Pinpoint the cell where the given text exists, returning its [x, y] midpoint coordinate. 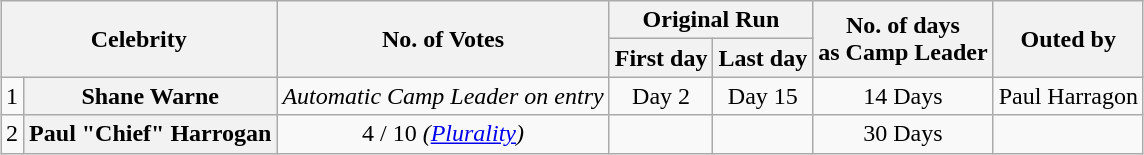
Day 2 [661, 96]
14 Days [903, 96]
Shane Warne [150, 96]
Outed by [1068, 39]
Paul "Chief" Harrogan [150, 134]
Celebrity [139, 39]
30 Days [903, 134]
Paul Harragon [1068, 96]
4 / 10 (Plurality) [443, 134]
No. of Votes [443, 39]
Original Run [710, 20]
No. of daysas Camp Leader [903, 39]
First day [661, 58]
Day 15 [763, 96]
Last day [763, 58]
2 [12, 134]
Automatic Camp Leader on entry [443, 96]
1 [12, 96]
